Locate the cell with the specified text and output its [X, Y] center coordinate. 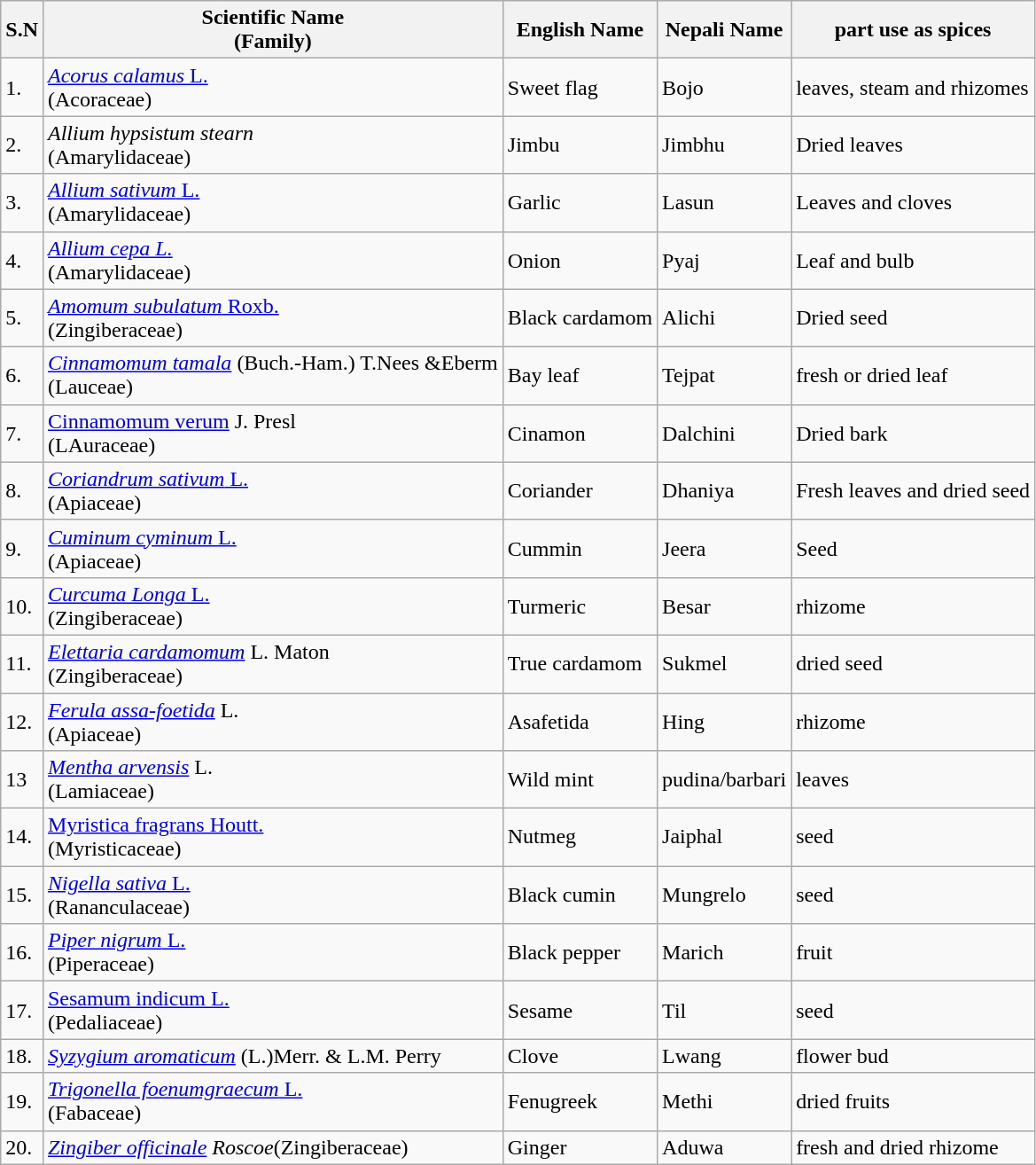
pudina/barbari [725, 780]
Dhaniya [725, 491]
Allium sativum L.(Amarylidaceae) [273, 202]
part use as spices [913, 30]
dried seed [913, 663]
Marich [725, 952]
1. [22, 87]
Clove [580, 1056]
Turmeric [580, 606]
12. [22, 722]
flower bud [913, 1056]
15. [22, 895]
Fresh leaves and dried seed [913, 491]
3. [22, 202]
Myristica fragrans Houtt.(Myristicaceae) [273, 837]
Alichi [725, 317]
Sesamum indicum L.(Pedaliaceae) [273, 1011]
Leaf and bulb [913, 261]
fresh and dried rhizome [913, 1147]
Black cumin [580, 895]
Pyaj [725, 261]
19. [22, 1101]
17. [22, 1011]
7. [22, 433]
6. [22, 376]
Black cardamom [580, 317]
Syzygium aromaticum (L.)Merr. & L.M. Perry [273, 1056]
Ginger [580, 1147]
Amomum subulatum Roxb.(Zingiberaceae) [273, 317]
fruit [913, 952]
5. [22, 317]
Methi [725, 1101]
Coriander [580, 491]
Allium hypsistum stearn(Amarylidaceae) [273, 145]
dried fruits [913, 1101]
Seed [913, 548]
8. [22, 491]
Leaves and cloves [913, 202]
Elettaria cardamomum L. Maton(Zingiberaceae) [273, 663]
leaves [913, 780]
Scientific Name(Family) [273, 30]
Besar [725, 606]
Bojo [725, 87]
fresh or dried leaf [913, 376]
18. [22, 1056]
Nepali Name [725, 30]
Ferula assa-foetida L.(Apiaceae) [273, 722]
Curcuma Longa L.(Zingiberaceae) [273, 606]
9. [22, 548]
Cummin [580, 548]
Zingiber officinale Roscoe(Zingiberaceae) [273, 1147]
S.N [22, 30]
Dried seed [913, 317]
Cinamon [580, 433]
Nutmeg [580, 837]
True cardamom [580, 663]
Fenugreek [580, 1101]
Mungrelo [725, 895]
Cinnamomum tamala (Buch.-Ham.) T.Nees &Eberm(Lauceae) [273, 376]
4. [22, 261]
Onion [580, 261]
14. [22, 837]
Cuminum cyminum L.(Apiaceae) [273, 548]
Coriandrum sativum L.(Apiaceae) [273, 491]
Black pepper [580, 952]
Jimbhu [725, 145]
Dried bark [913, 433]
Dried leaves [913, 145]
Sukmel [725, 663]
Nigella sativa L.(Rananculaceae) [273, 895]
10. [22, 606]
Lwang [725, 1056]
Tejpat [725, 376]
11. [22, 663]
Cinnamomum verum J. Presl(LAuraceae) [273, 433]
Acorus calamus L.(Acoraceae) [273, 87]
Til [725, 1011]
Garlic [580, 202]
Trigonella foenumgraecum L.(Fabaceae) [273, 1101]
Hing [725, 722]
leaves, steam and rhizomes [913, 87]
Sesame [580, 1011]
Piper nigrum L.(Piperaceae) [273, 952]
Dalchini [725, 433]
Aduwa [725, 1147]
2. [22, 145]
Bay leaf [580, 376]
Jeera [725, 548]
Allium cepa L.(Amarylidaceae) [273, 261]
Mentha arvensis L.(Lamiaceae) [273, 780]
13 [22, 780]
20. [22, 1147]
Jaiphal [725, 837]
Wild mint [580, 780]
16. [22, 952]
English Name [580, 30]
Lasun [725, 202]
Asafetida [580, 722]
Sweet flag [580, 87]
Jimbu [580, 145]
